From the cell containing the given text, extract its center point as [x, y] coordinate. 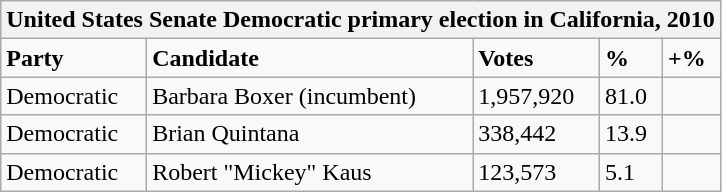
+% [691, 58]
13.9 [632, 134]
% [632, 58]
United States Senate Democratic primary election in California, 2010 [361, 20]
Barbara Boxer (incumbent) [310, 96]
338,442 [536, 134]
Candidate [310, 58]
1,957,920 [536, 96]
Brian Quintana [310, 134]
123,573 [536, 172]
Votes [536, 58]
Robert "Mickey" Kaus [310, 172]
Party [74, 58]
81.0 [632, 96]
5.1 [632, 172]
